Scan for the cell matching the given text and deliver its [x, y] coordinate at center. 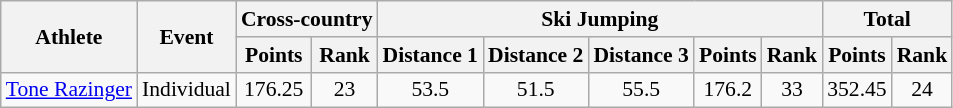
Tone Razinger [69, 90]
176.25 [274, 90]
Distance 2 [536, 55]
Distance 1 [430, 55]
352.45 [856, 90]
Total [887, 19]
33 [792, 90]
176.2 [728, 90]
Cross-country [307, 19]
Ski Jumping [600, 19]
23 [345, 90]
51.5 [536, 90]
Athlete [69, 36]
Individual [186, 90]
55.5 [640, 90]
Distance 3 [640, 55]
24 [922, 90]
Event [186, 36]
53.5 [430, 90]
